For the text-containing cell, return its midpoint in [X, Y] coordinate format. 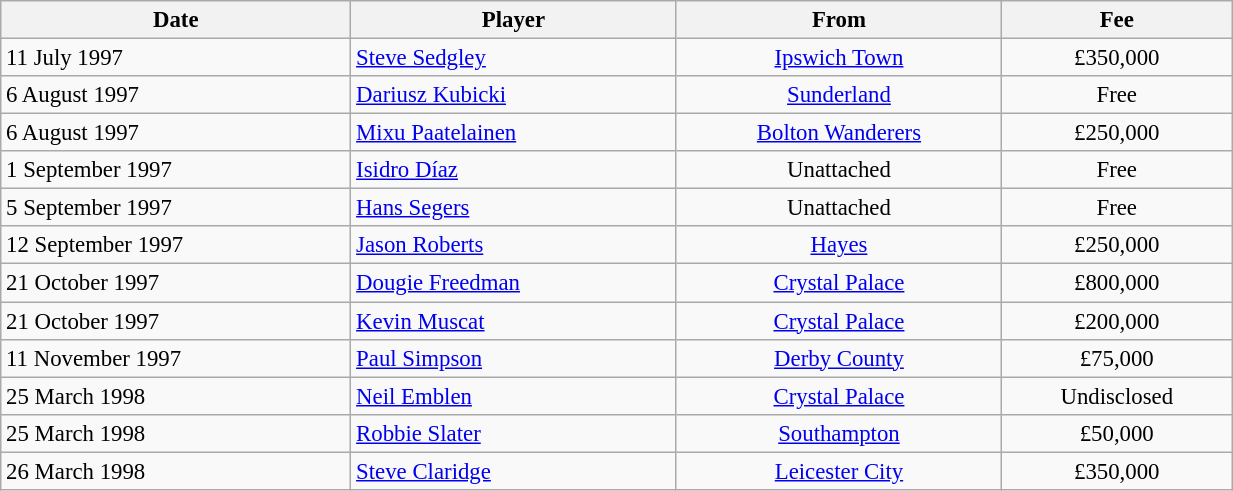
Date [176, 20]
Undisclosed [1117, 396]
11 July 1997 [176, 58]
Dougie Freedman [514, 283]
Bolton Wanderers [839, 133]
Paul Simpson [514, 358]
5 September 1997 [176, 208]
Jason Roberts [514, 245]
Isidro Díaz [514, 170]
Player [514, 20]
Hans Segers [514, 208]
£200,000 [1117, 321]
Kevin Muscat [514, 321]
Steve Claridge [514, 471]
Derby County [839, 358]
Hayes [839, 245]
Fee [1117, 20]
£800,000 [1117, 283]
Mixu Paatelainen [514, 133]
12 September 1997 [176, 245]
Neil Emblen [514, 396]
Steve Sedgley [514, 58]
From [839, 20]
26 March 1998 [176, 471]
Robbie Slater [514, 433]
Leicester City [839, 471]
1 September 1997 [176, 170]
Ipswich Town [839, 58]
Sunderland [839, 95]
Dariusz Kubicki [514, 95]
11 November 1997 [176, 358]
Southampton [839, 433]
£75,000 [1117, 358]
£50,000 [1117, 433]
